Return the (X, Y) coordinate for the center point of the cell that contains the specified text.  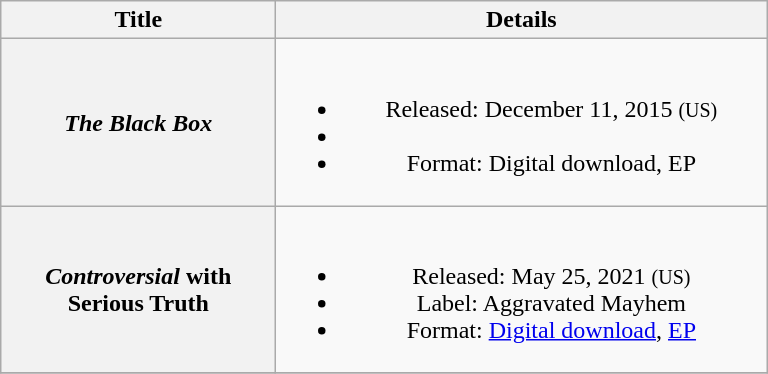
The Black Box (138, 122)
Title (138, 20)
Details (522, 20)
Released: December 11, 2015 (US)Format: Digital download, EP (522, 122)
Controversial with Serious Truth (138, 290)
Released: May 25, 2021 (US)Label: Aggravated MayhemFormat: Digital download, EP (522, 290)
